Output the (x, y) coordinate of the center of the cell containing the given text.  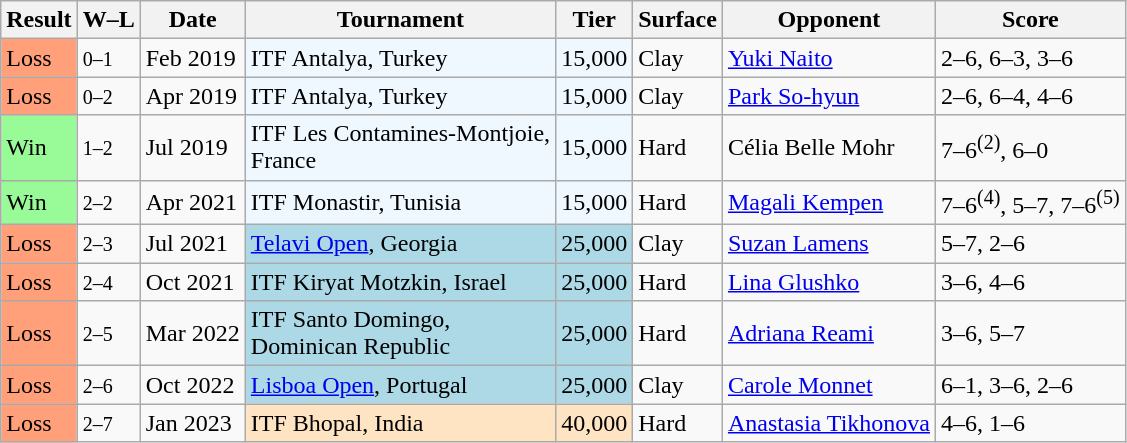
2–7 (108, 423)
Surface (678, 20)
Score (1030, 20)
40,000 (594, 423)
Célia Belle Mohr (828, 148)
Magali Kempen (828, 202)
0–2 (108, 96)
4–6, 1–6 (1030, 423)
Park So-hyun (828, 96)
Tier (594, 20)
7–6(4), 5–7, 7–6(5) (1030, 202)
Carole Monnet (828, 385)
Jul 2019 (192, 148)
6–1, 3–6, 2–6 (1030, 385)
Lisboa Open, Portugal (400, 385)
Lina Glushko (828, 282)
W–L (108, 20)
ITF Kiryat Motzkin, Israel (400, 282)
Telavi Open, Georgia (400, 244)
2–4 (108, 282)
Adriana Reami (828, 334)
Jul 2021 (192, 244)
ITF Monastir, Tunisia (400, 202)
1–2 (108, 148)
Apr 2019 (192, 96)
Mar 2022 (192, 334)
Apr 2021 (192, 202)
2–3 (108, 244)
3–6, 5–7 (1030, 334)
ITF Bhopal, India (400, 423)
7–6(2), 6–0 (1030, 148)
Yuki Naito (828, 58)
Result (39, 20)
Suzan Lamens (828, 244)
Opponent (828, 20)
ITF Les Contamines-Montjoie, France (400, 148)
Oct 2022 (192, 385)
ITF Santo Domingo, Dominican Republic (400, 334)
2–5 (108, 334)
2–6, 6–3, 3–6 (1030, 58)
5–7, 2–6 (1030, 244)
2–6 (108, 385)
Jan 2023 (192, 423)
Tournament (400, 20)
3–6, 4–6 (1030, 282)
2–6, 6–4, 4–6 (1030, 96)
Feb 2019 (192, 58)
Date (192, 20)
Oct 2021 (192, 282)
0–1 (108, 58)
Anastasia Tikhonova (828, 423)
2–2 (108, 202)
